For the text-containing cell, return its midpoint in (x, y) coordinate format. 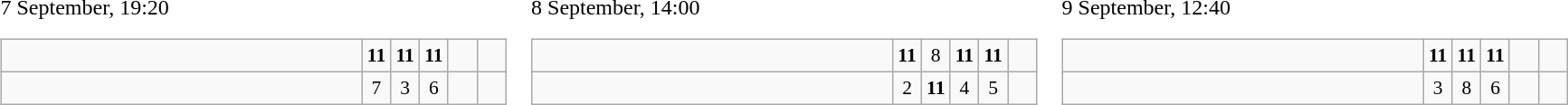
4 (965, 88)
7 (376, 88)
2 (908, 88)
5 (993, 88)
